From the cell containing the given text, extract its center point as [x, y] coordinate. 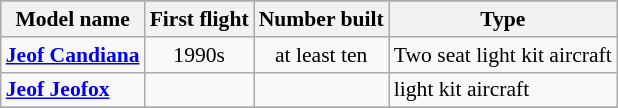
Jeof Candiana [73, 55]
Model name [73, 19]
1990s [200, 55]
First flight [200, 19]
Two seat light kit aircraft [503, 55]
Number built [322, 19]
Jeof Jeofox [73, 90]
light kit aircraft [503, 90]
at least ten [322, 55]
Type [503, 19]
